Provide the (x, y) coordinate of the cell's center where the given text is located.  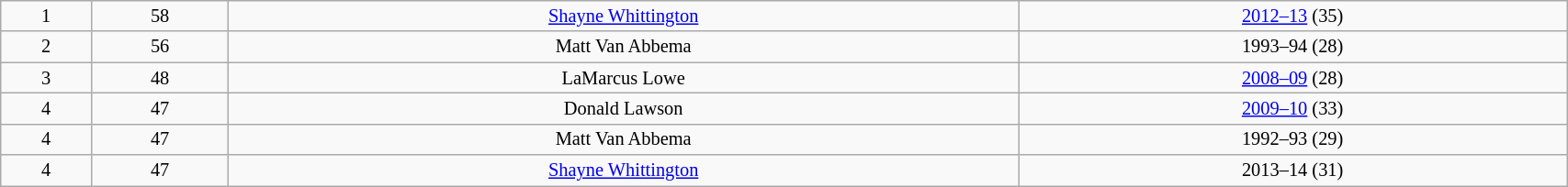
1993–94 (28) (1293, 47)
48 (160, 78)
Donald Lawson (624, 108)
LaMarcus Lowe (624, 78)
2008–09 (28) (1293, 78)
58 (160, 16)
2012–13 (35) (1293, 16)
3 (46, 78)
2 (46, 47)
1 (46, 16)
56 (160, 47)
2013–14 (31) (1293, 170)
1992–93 (29) (1293, 139)
2009–10 (33) (1293, 108)
